Determine the (X, Y) coordinate at the center of the cell enclosing the given text.  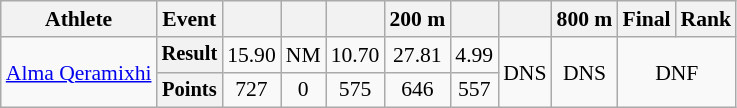
200 m (417, 19)
557 (474, 90)
NM (304, 55)
15.90 (252, 55)
10.70 (356, 55)
4.99 (474, 55)
575 (356, 90)
DNF (676, 72)
Final (646, 19)
Rank (706, 19)
Athlete (79, 19)
Event (190, 19)
Result (190, 55)
800 m (585, 19)
727 (252, 90)
Alma Qeramixhi (79, 72)
0 (304, 90)
27.81 (417, 55)
Points (190, 90)
646 (417, 90)
